Output the [x, y] coordinate of the center of the cell containing the given text.  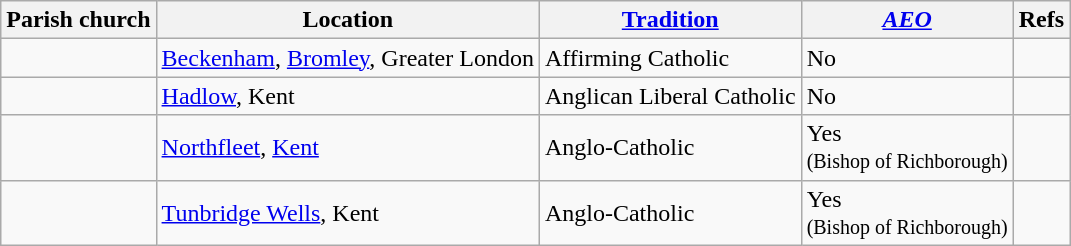
Tunbridge Wells, Kent [348, 212]
Beckenham, Bromley, Greater London [348, 58]
Parish church [78, 20]
Anglican Liberal Catholic [670, 96]
AEO [907, 20]
Location [348, 20]
Northfleet, Kent [348, 148]
Hadlow, Kent [348, 96]
Refs [1041, 20]
Affirming Catholic [670, 58]
Tradition [670, 20]
